Capture the cell that displays the provided text and extract its (x, y) central coordinate. 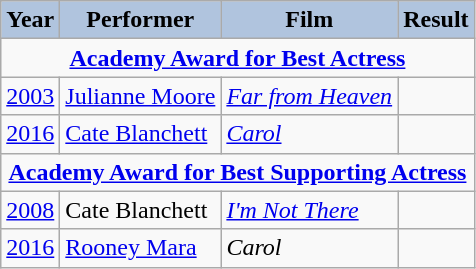
Year (30, 20)
2008 (30, 210)
Result (436, 20)
Academy Award for Best Actress (238, 58)
I'm Not There (310, 210)
Rooney Mara (140, 248)
Far from Heaven (310, 96)
Julianne Moore (140, 96)
Performer (140, 20)
Academy Award for Best Supporting Actress (238, 172)
2003 (30, 96)
Film (310, 20)
